Pinpoint the cell where the given text exists, returning its (X, Y) midpoint coordinate. 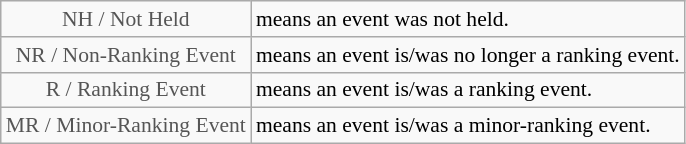
means an event is/was no longer a ranking event. (468, 55)
R / Ranking Event (126, 90)
NR / Non-Ranking Event (126, 55)
means an event was not held. (468, 19)
means an event is/was a ranking event. (468, 90)
means an event is/was a minor-ranking event. (468, 126)
NH / Not Held (126, 19)
MR / Minor-Ranking Event (126, 126)
